Locate the cell with the specified text and output its [x, y] center coordinate. 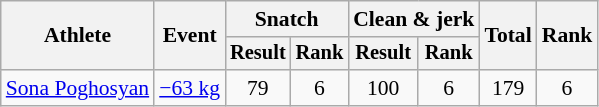
179 [508, 88]
79 [258, 88]
100 [383, 88]
Event [190, 36]
Snatch [286, 19]
−63 kg [190, 88]
Clean & jerk [414, 19]
Sona Poghosyan [78, 88]
Total [508, 36]
Athlete [78, 36]
